From the cell containing the given text, extract its center point as (x, y) coordinate. 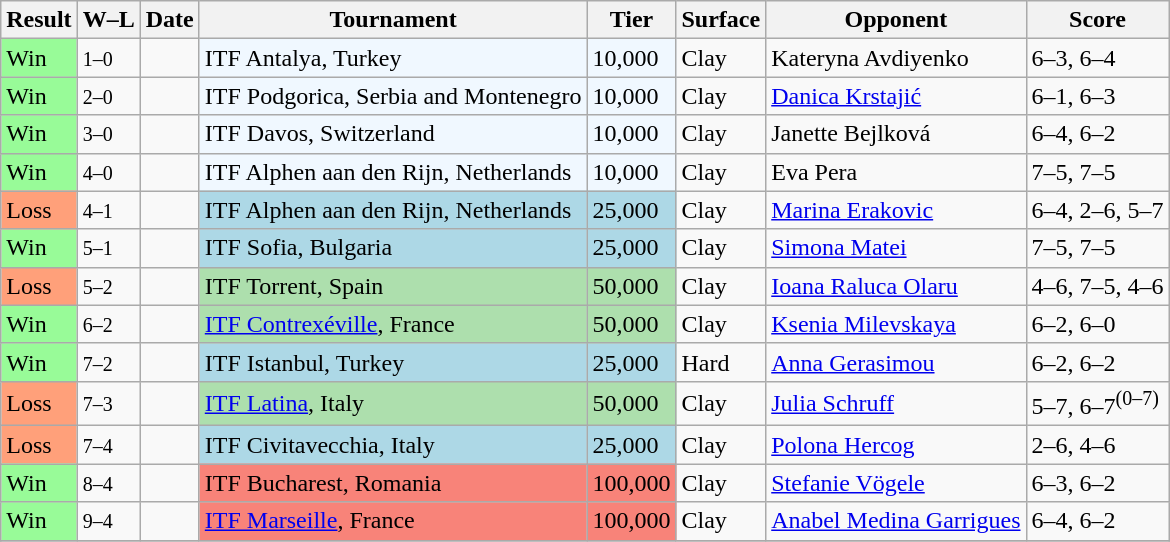
W–L (108, 20)
Julia Schruff (896, 404)
ITF Antalya, Turkey (393, 58)
7–3 (108, 404)
Marina Erakovic (896, 210)
6–1, 6–3 (1098, 96)
9–4 (108, 521)
5–2 (108, 286)
ITF Latina, Italy (393, 404)
Ioana Raluca Olaru (896, 286)
ITF Davos, Switzerland (393, 134)
6–3, 6–4 (1098, 58)
Janette Bejlková (896, 134)
Ksenia Milevskaya (896, 324)
Anna Gerasimou (896, 362)
Surface (721, 20)
Eva Pera (896, 172)
2–0 (108, 96)
ITF Istanbul, Turkey (393, 362)
ITF Contrexéville, France (393, 324)
2–6, 4–6 (1098, 445)
Opponent (896, 20)
ITF Bucharest, Romania (393, 483)
Danica Krstajić (896, 96)
Polona Hercog (896, 445)
Hard (721, 362)
6–2, 6–0 (1098, 324)
ITF Marseille, France (393, 521)
5–1 (108, 248)
Stefanie Vögele (896, 483)
ITF Sofia, Bulgaria (393, 248)
Anabel Medina Garrigues (896, 521)
6–2, 6–2 (1098, 362)
7–2 (108, 362)
6–2 (108, 324)
Date (170, 20)
Tier (632, 20)
4–0 (108, 172)
7–4 (108, 445)
Simona Matei (896, 248)
6–4, 2–6, 5–7 (1098, 210)
Tournament (393, 20)
3–0 (108, 134)
ITF Podgorica, Serbia and Montenegro (393, 96)
6–3, 6–2 (1098, 483)
ITF Civitavecchia, Italy (393, 445)
1–0 (108, 58)
Score (1098, 20)
8–4 (108, 483)
4–1 (108, 210)
Result (39, 20)
4–6, 7–5, 4–6 (1098, 286)
Kateryna Avdiyenko (896, 58)
5–7, 6–7(0–7) (1098, 404)
ITF Torrent, Spain (393, 286)
